Return the [X, Y] coordinate for the center point of the cell that contains the specified text.  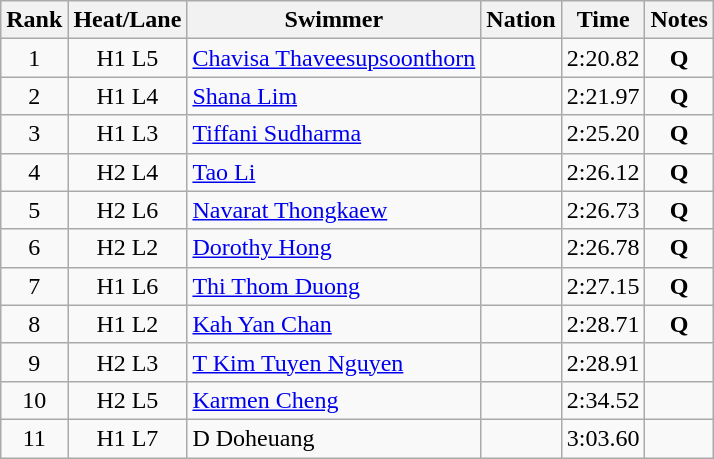
Tiffani Sudharma [334, 134]
2:26.78 [603, 248]
H1 L4 [128, 96]
H2 L2 [128, 248]
2:20.82 [603, 58]
D Doheuang [334, 438]
Swimmer [334, 20]
H1 L3 [128, 134]
11 [34, 438]
4 [34, 172]
2 [34, 96]
2:28.71 [603, 324]
8 [34, 324]
Time [603, 20]
2:28.91 [603, 362]
10 [34, 400]
2:25.20 [603, 134]
H2 L4 [128, 172]
2:34.52 [603, 400]
H2 L3 [128, 362]
Chavisa Thaveesupsoonthorn [334, 58]
3:03.60 [603, 438]
5 [34, 210]
6 [34, 248]
Nation [521, 20]
Rank [34, 20]
H2 L5 [128, 400]
Shana Lim [334, 96]
Navarat Thongkaew [334, 210]
Tao Li [334, 172]
2:26.12 [603, 172]
H1 L2 [128, 324]
2:21.97 [603, 96]
2:27.15 [603, 286]
H1 L5 [128, 58]
1 [34, 58]
7 [34, 286]
Notes [679, 20]
H1 L6 [128, 286]
Thi Thom Duong [334, 286]
Karmen Cheng [334, 400]
3 [34, 134]
T Kim Tuyen Nguyen [334, 362]
Dorothy Hong [334, 248]
H1 L7 [128, 438]
2:26.73 [603, 210]
H2 L6 [128, 210]
Heat/Lane [128, 20]
Kah Yan Chan [334, 324]
9 [34, 362]
